Identify which cell holds the provided text, then report its (X, Y) central coordinate. 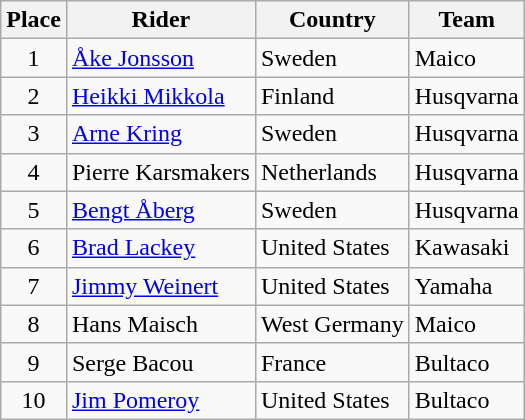
Brad Lackey (160, 248)
Finland (332, 96)
4 (34, 172)
Team (466, 20)
Åke Jonsson (160, 58)
Jimmy Weinert (160, 286)
Pierre Karsmakers (160, 172)
Yamaha (466, 286)
Kawasaki (466, 248)
2 (34, 96)
10 (34, 400)
Rider (160, 20)
1 (34, 58)
9 (34, 362)
7 (34, 286)
Arne Kring (160, 134)
3 (34, 134)
Country (332, 20)
France (332, 362)
Heikki Mikkola (160, 96)
Netherlands (332, 172)
Place (34, 20)
Bengt Åberg (160, 210)
8 (34, 324)
Jim Pomeroy (160, 400)
Hans Maisch (160, 324)
Serge Bacou (160, 362)
5 (34, 210)
6 (34, 248)
West Germany (332, 324)
